Return (x, y) of the center of cell containing provided text 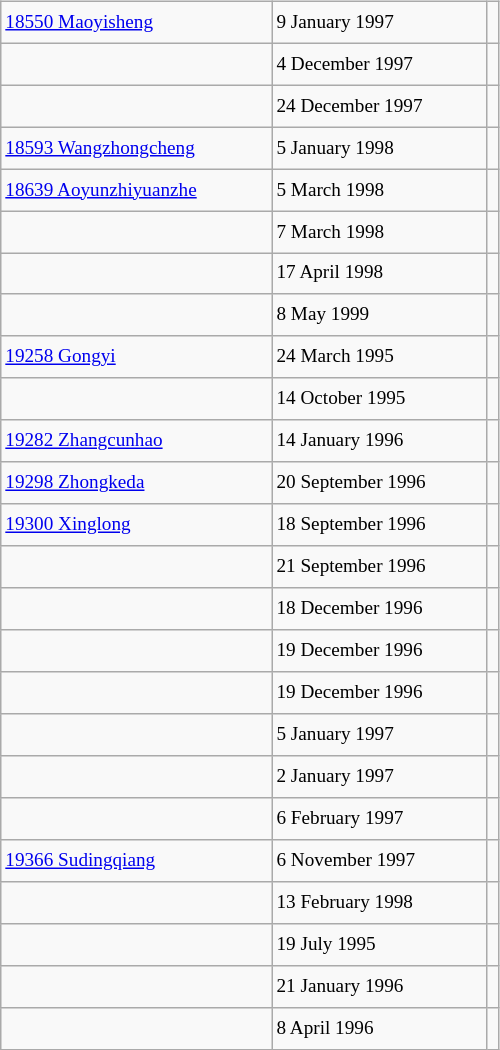
19 July 1995 (379, 944)
18639 Aoyunzhiyuanzhe (136, 190)
24 March 1995 (379, 357)
9 January 1997 (379, 22)
21 January 1996 (379, 986)
5 January 1997 (379, 735)
18550 Maoyisheng (136, 22)
18593 Wangzhongcheng (136, 148)
5 March 1998 (379, 190)
19298 Zhongkeda (136, 483)
19282 Zhangcunhao (136, 441)
21 September 1996 (379, 567)
13 February 1998 (379, 902)
24 December 1997 (379, 106)
18 September 1996 (379, 525)
6 November 1997 (379, 861)
14 January 1996 (379, 441)
14 October 1995 (379, 399)
19258 Gongyi (136, 357)
18 December 1996 (379, 609)
4 December 1997 (379, 64)
17 April 1998 (379, 274)
8 April 1996 (379, 1028)
5 January 1998 (379, 148)
8 May 1999 (379, 315)
20 September 1996 (379, 483)
2 January 1997 (379, 777)
19366 Sudingqiang (136, 861)
19300 Xinglong (136, 525)
7 March 1998 (379, 232)
6 February 1997 (379, 819)
